Determine the (x, y) coordinate at the center of the cell enclosing the given text.  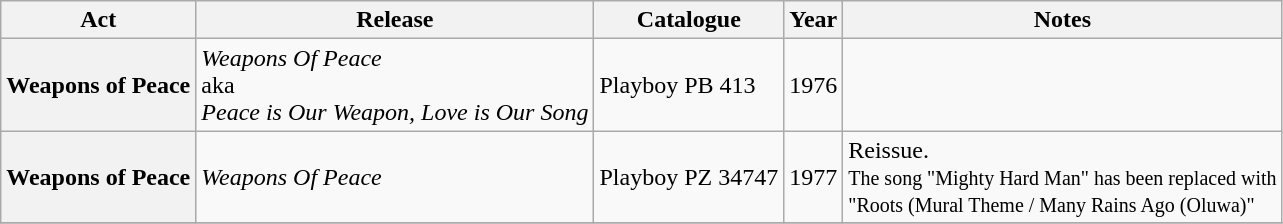
Year (814, 20)
Playboy PB 413 (689, 85)
Release (395, 20)
Weapons Of Peace (395, 177)
Weapons Of Peace aka Peace is Our Weapon, Love is Our Song (395, 85)
Playboy PZ 34747 (689, 177)
Act (98, 20)
1976 (814, 85)
Reissue.The song "Mighty Hard Man" has been replaced with "Roots (Mural Theme / Many Rains Ago (Oluwa)" (1062, 177)
1977 (814, 177)
Notes (1062, 20)
Catalogue (689, 20)
